Determine the (x, y) coordinate at the center of the cell enclosing the given text.  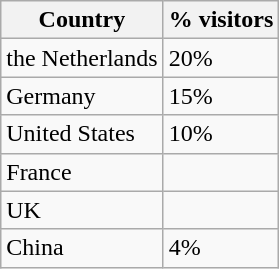
% visitors (221, 20)
10% (221, 134)
France (82, 172)
15% (221, 96)
20% (221, 58)
United States (82, 134)
the Netherlands (82, 58)
Country (82, 20)
Germany (82, 96)
China (82, 248)
UK (82, 210)
4% (221, 248)
